Return the [X, Y] coordinate for the center point of the cell that contains the specified text.  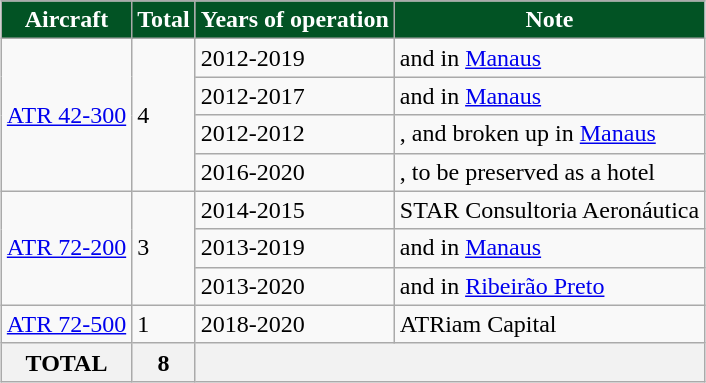
ATR 72-500 [66, 324]
Note [549, 20]
1 [164, 324]
, and broken up in Manaus [549, 134]
and in Ribeirão Preto [549, 286]
ATR 72-200 [66, 248]
2016-2020 [294, 172]
TOTAL [66, 362]
, to be preserved as a hotel [549, 172]
ATR 42-300 [66, 115]
Total [164, 20]
2014-2015 [294, 210]
Years of operation [294, 20]
2012-2017 [294, 96]
2012-2012 [294, 134]
2013-2020 [294, 286]
4 [164, 115]
ATRiam Capital [549, 324]
8 [164, 362]
2013-2019 [294, 248]
3 [164, 248]
STAR Consultoria Aeronáutica [549, 210]
2018-2020 [294, 324]
2012-2019 [294, 58]
Aircraft [66, 20]
